Extract the [x, y] coordinate from the center of the cell holding the provided text.  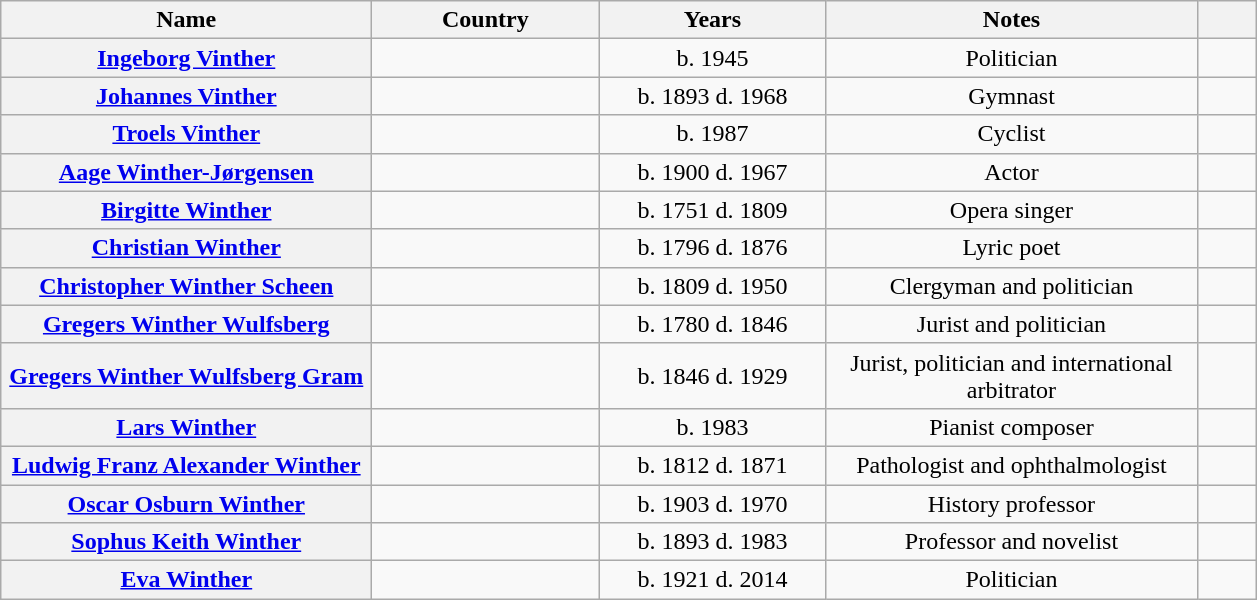
Pathologist and ophthalmologist [1012, 465]
Ingeborg Vinther [186, 58]
Jurist, politician and international arbitrator [1012, 376]
Jurist and politician [1012, 324]
Name [186, 20]
Troels Vinther [186, 134]
b. 1903 d. 1970 [712, 503]
Ludwig Franz Alexander Winther [186, 465]
Opera singer [1012, 210]
Professor and novelist [1012, 542]
b. 1796 d. 1876 [712, 248]
b. 1921 d. 2014 [712, 580]
b. 1812 d. 1871 [712, 465]
History professor [1012, 503]
Aage Winther-Jørgensen [186, 172]
Johannes Vinther [186, 96]
b. 1893 d. 1983 [712, 542]
Years [712, 20]
Gregers Winther Wulfsberg Gram [186, 376]
b. 1983 [712, 427]
Gregers Winther Wulfsberg [186, 324]
b. 1987 [712, 134]
Clergyman and politician [1012, 286]
Actor [1012, 172]
Lyric poet [1012, 248]
b. 1846 d. 1929 [712, 376]
b. 1893 d. 1968 [712, 96]
b. 1780 d. 1846 [712, 324]
Christian Winther [186, 248]
Christopher Winther Scheen [186, 286]
b. 1751 d. 1809 [712, 210]
Oscar Osburn Winther [186, 503]
b. 1945 [712, 58]
Sophus Keith Winther [186, 542]
Cyclist [1012, 134]
b. 1809 d. 1950 [712, 286]
Notes [1012, 20]
Eva Winther [186, 580]
b. 1900 d. 1967 [712, 172]
Lars Winther [186, 427]
Birgitte Winther [186, 210]
Pianist composer [1012, 427]
Gymnast [1012, 96]
Country [486, 20]
